Identify which cell holds the provided text, then report its (X, Y) central coordinate. 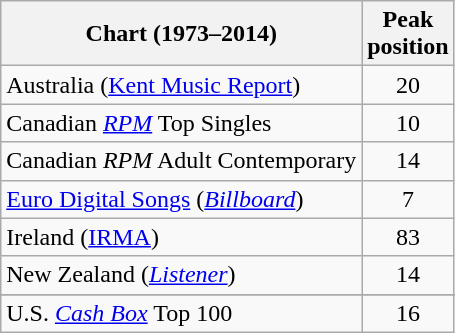
Chart (1973–2014) (182, 34)
New Zealand (Listener) (182, 275)
83 (408, 237)
Ireland (IRMA) (182, 237)
Peakposition (408, 34)
Euro Digital Songs (Billboard) (182, 199)
Canadian RPM Top Singles (182, 123)
7 (408, 199)
10 (408, 123)
Canadian RPM Adult Contemporary (182, 161)
U.S. Cash Box Top 100 (182, 313)
16 (408, 313)
Australia (Kent Music Report) (182, 85)
20 (408, 85)
